For the text-containing cell, return its midpoint in [x, y] coordinate format. 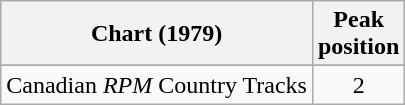
Peakposition [358, 34]
Chart (1979) [157, 34]
Canadian RPM Country Tracks [157, 85]
2 [358, 85]
